Determine the [X, Y] coordinate at the center of the cell enclosing the given text.  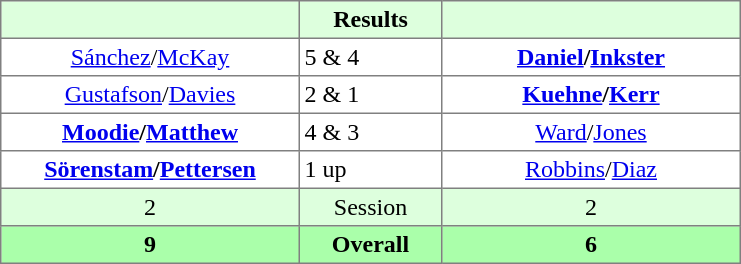
Moodie/Matthew [150, 132]
Ward/Jones [591, 132]
Daniel/Inkster [591, 57]
Results [370, 20]
2 & 1 [370, 95]
9 [150, 245]
Robbins/Diaz [591, 170]
Sörenstam/Pettersen [150, 170]
6 [591, 245]
Kuehne/Kerr [591, 95]
Sánchez/McKay [150, 57]
1 up [370, 170]
4 & 3 [370, 132]
Session [370, 207]
Overall [370, 245]
5 & 4 [370, 57]
Gustafson/Davies [150, 95]
